For the text-containing cell, return its midpoint in [x, y] coordinate format. 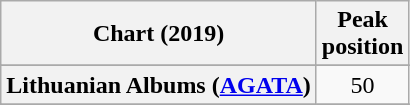
Peakposition [362, 34]
Chart (2019) [159, 34]
50 [362, 85]
Lithuanian Albums (AGATA) [159, 85]
